Identify which cell holds the provided text, then report its [x, y] central coordinate. 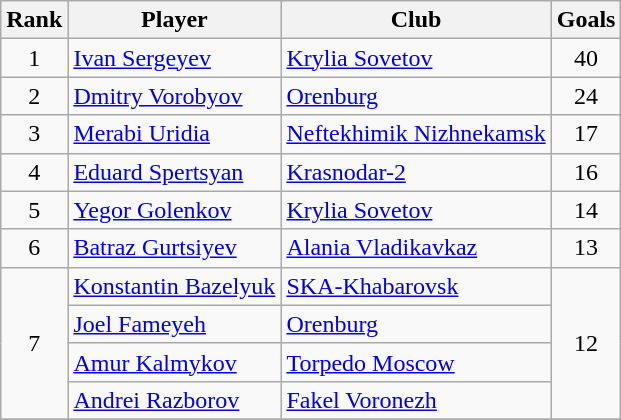
6 [34, 248]
SKA-Khabarovsk [416, 286]
Ivan Sergeyev [174, 58]
1 [34, 58]
3 [34, 134]
Dmitry Vorobyov [174, 96]
14 [586, 210]
Eduard Spertsyan [174, 172]
12 [586, 343]
Alania Vladikavkaz [416, 248]
Konstantin Bazelyuk [174, 286]
16 [586, 172]
Player [174, 20]
13 [586, 248]
Andrei Razborov [174, 400]
Batraz Gurtsiyev [174, 248]
Krasnodar-2 [416, 172]
5 [34, 210]
Amur Kalmykov [174, 362]
Torpedo Moscow [416, 362]
Goals [586, 20]
Neftekhimik Nizhnekamsk [416, 134]
Merabi Uridia [174, 134]
Rank [34, 20]
Fakel Voronezh [416, 400]
40 [586, 58]
Yegor Golenkov [174, 210]
4 [34, 172]
7 [34, 343]
17 [586, 134]
2 [34, 96]
24 [586, 96]
Joel Fameyeh [174, 324]
Club [416, 20]
